Provide the (x, y) coordinate of the cell's center where the given text is located.  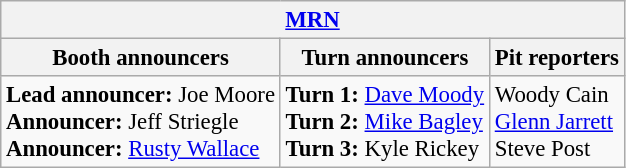
Lead announcer: Joe MooreAnnouncer: Jeff StriegleAnnouncer: Rusty Wallace (141, 122)
Pit reporters (556, 58)
Woody CainGlenn JarrettSteve Post (556, 122)
MRN (312, 20)
Booth announcers (141, 58)
Turn 1: Dave MoodyTurn 2: Mike BagleyTurn 3: Kyle Rickey (384, 122)
Turn announcers (384, 58)
